For the text-containing cell, return its midpoint in [x, y] coordinate format. 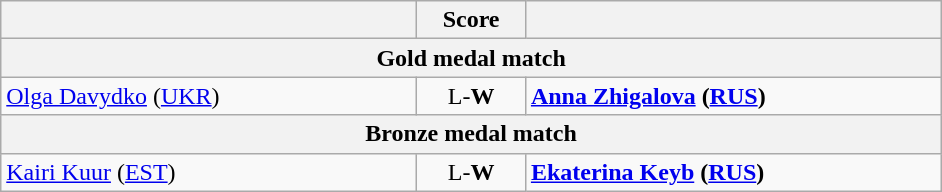
Bronze medal match [472, 134]
Score [472, 20]
Ekaterina Keyb (RUS) [733, 172]
Gold medal match [472, 58]
Kairi Kuur (EST) [209, 172]
Olga Davydko (UKR) [209, 96]
Anna Zhigalova (RUS) [733, 96]
